Find where the given text appears and provide that cell's center as (x, y) coordinate. 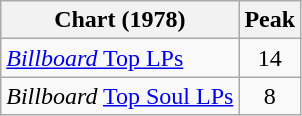
8 (270, 96)
Chart (1978) (120, 20)
Billboard Top LPs (120, 58)
14 (270, 58)
Billboard Top Soul LPs (120, 96)
Peak (270, 20)
